From the cell containing the given text, extract its center point as [X, Y] coordinate. 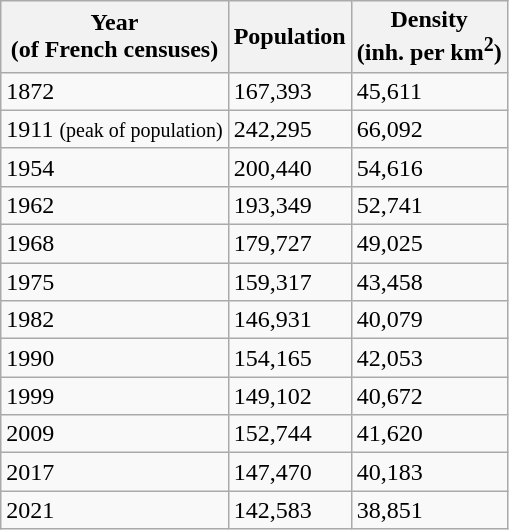
146,931 [290, 320]
1954 [114, 167]
1975 [114, 282]
2017 [114, 472]
142,583 [290, 510]
193,349 [290, 205]
1999 [114, 396]
159,317 [290, 282]
54,616 [429, 167]
1872 [114, 91]
179,727 [290, 244]
1911 (peak of population) [114, 129]
152,744 [290, 434]
147,470 [290, 472]
40,183 [429, 472]
1990 [114, 358]
242,295 [290, 129]
45,611 [429, 91]
38,851 [429, 510]
2009 [114, 434]
43,458 [429, 282]
200,440 [290, 167]
149,102 [290, 396]
Population [290, 37]
2021 [114, 510]
1968 [114, 244]
52,741 [429, 205]
42,053 [429, 358]
66,092 [429, 129]
40,079 [429, 320]
Density(inh. per km2) [429, 37]
154,165 [290, 358]
41,620 [429, 434]
49,025 [429, 244]
1982 [114, 320]
Year(of French censuses) [114, 37]
167,393 [290, 91]
40,672 [429, 396]
1962 [114, 205]
